Find where the given text appears and provide that cell's center as [x, y] coordinate. 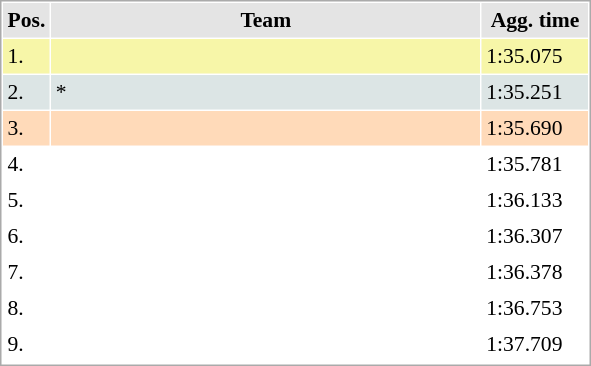
7. [26, 272]
1:36.753 [535, 308]
1:35.075 [535, 56]
Pos. [26, 20]
Agg. time [535, 20]
4. [26, 164]
3. [26, 128]
5. [26, 200]
* [266, 92]
8. [26, 308]
1:35.251 [535, 92]
1:37.709 [535, 344]
Team [266, 20]
1:36.133 [535, 200]
1:35.690 [535, 128]
1:36.378 [535, 272]
1. [26, 56]
1:35.781 [535, 164]
6. [26, 236]
1:36.307 [535, 236]
2. [26, 92]
9. [26, 344]
